Capture the cell that displays the provided text and extract its [x, y] central coordinate. 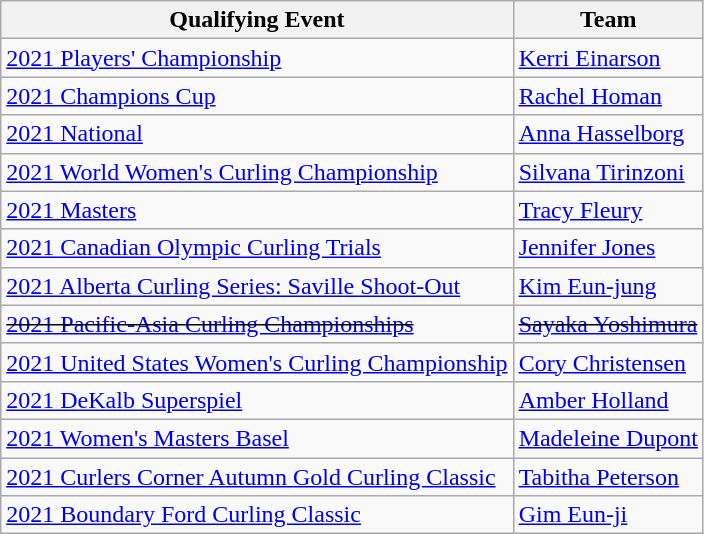
Gim Eun-ji [608, 515]
2021 DeKalb Superspiel [257, 400]
Tracy Fleury [608, 210]
Anna Hasselborg [608, 134]
Amber Holland [608, 400]
2021 Boundary Ford Curling Classic [257, 515]
2021 Players' Championship [257, 58]
Team [608, 20]
2021 Canadian Olympic Curling Trials [257, 248]
2021 Women's Masters Basel [257, 438]
Kerri Einarson [608, 58]
Cory Christensen [608, 362]
Kim Eun-jung [608, 286]
Jennifer Jones [608, 248]
2021 United States Women's Curling Championship [257, 362]
2021 World Women's Curling Championship [257, 172]
Sayaka Yoshimura [608, 324]
Silvana Tirinzoni [608, 172]
2021 Curlers Corner Autumn Gold Curling Classic [257, 477]
Madeleine Dupont [608, 438]
Tabitha Peterson [608, 477]
2021 Pacific-Asia Curling Championships [257, 324]
Rachel Homan [608, 96]
2021 Alberta Curling Series: Saville Shoot-Out [257, 286]
2021 National [257, 134]
2021 Masters [257, 210]
Qualifying Event [257, 20]
2021 Champions Cup [257, 96]
